From the cell containing the given text, extract its center point as [X, Y] coordinate. 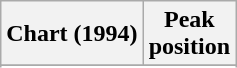
Chart (1994) [72, 34]
Peakposition [189, 34]
